Return the (x, y) coordinate for the center point of the cell that contains the specified text.  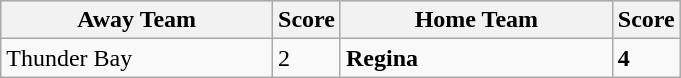
4 (646, 58)
Home Team (476, 20)
Thunder Bay (137, 58)
Away Team (137, 20)
2 (307, 58)
Regina (476, 58)
